Identify which cell holds the provided text, then report its (X, Y) central coordinate. 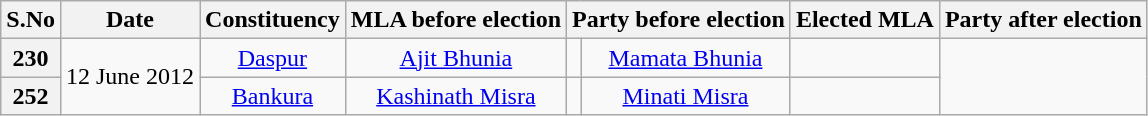
Mamata Bhunia (686, 58)
Constituency (273, 20)
MLA before election (456, 20)
Party before election (679, 20)
Kashinath Misra (456, 96)
Daspur (273, 58)
Bankura (273, 96)
Elected MLA (864, 20)
Party after election (1043, 20)
12 June 2012 (130, 77)
S.No (31, 20)
230 (31, 58)
Minati Misra (686, 96)
Date (130, 20)
252 (31, 96)
Ajit Bhunia (456, 58)
